Determine the (x, y) coordinate at the center of the cell enclosing the given text.  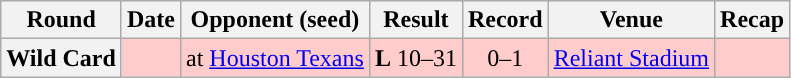
at Houston Texans (274, 58)
L 10–31 (416, 58)
Date (150, 20)
Opponent (seed) (274, 20)
Venue (631, 20)
Wild Card (62, 58)
Round (62, 20)
0–1 (505, 58)
Reliant Stadium (631, 58)
Recap (752, 20)
Record (505, 20)
Result (416, 20)
